Return the [x, y] coordinate for the center point of the cell that contains the specified text.  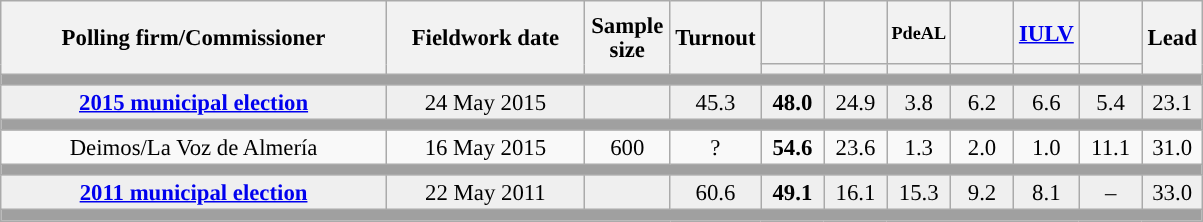
16.1 [856, 194]
1.0 [1046, 148]
33.0 [1172, 194]
54.6 [792, 148]
1.3 [918, 148]
Polling firm/Commissioner [194, 38]
– [1110, 194]
Turnout [716, 38]
23.6 [856, 148]
9.2 [982, 194]
23.1 [1172, 102]
8.1 [1046, 194]
11.1 [1110, 148]
600 [627, 148]
49.1 [792, 194]
60.6 [716, 194]
Sample size [627, 38]
6.2 [982, 102]
24 May 2015 [485, 102]
Fieldwork date [485, 38]
22 May 2011 [485, 194]
3.8 [918, 102]
16 May 2015 [485, 148]
48.0 [792, 102]
2011 municipal election [194, 194]
15.3 [918, 194]
IULV [1046, 32]
24.9 [856, 102]
? [716, 148]
2015 municipal election [194, 102]
Lead [1172, 38]
31.0 [1172, 148]
PdeAL [918, 32]
5.4 [1110, 102]
45.3 [716, 102]
Deimos/La Voz de Almería [194, 148]
2.0 [982, 148]
6.6 [1046, 102]
